Return (X, Y) of the center of cell containing provided text 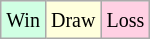
Draw (72, 20)
Win (24, 20)
Loss (126, 20)
